Extract the [X, Y] coordinate from the center of the cell holding the provided text.  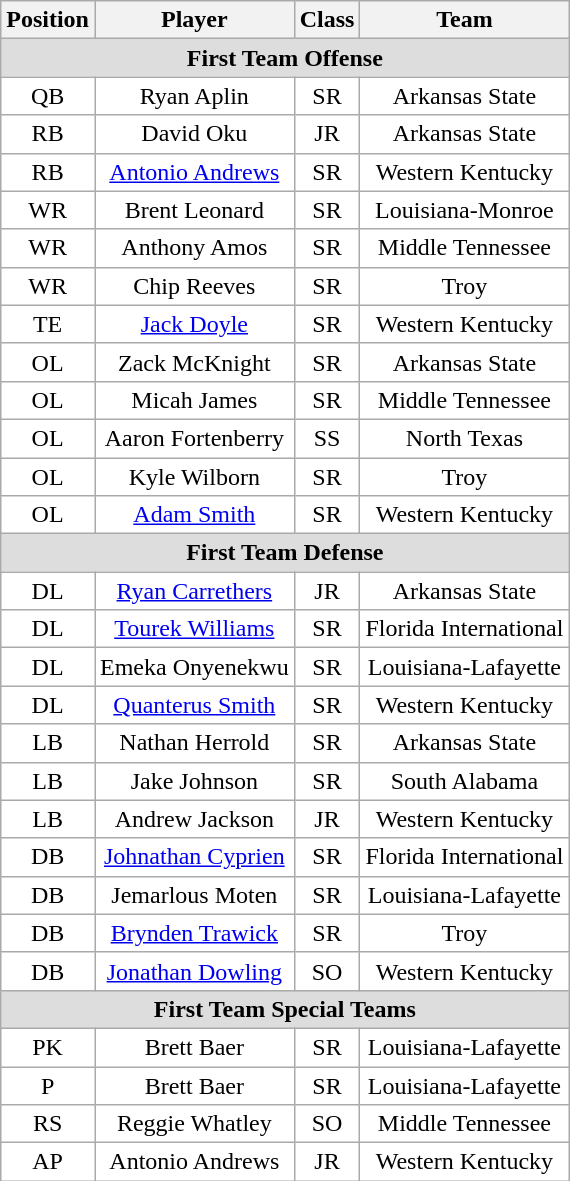
Class [327, 20]
First Team Special Teams [285, 1009]
Anthony Amos [194, 248]
Jack Doyle [194, 324]
Nathan Herrold [194, 743]
Player [194, 20]
North Texas [464, 438]
Jake Johnson [194, 781]
Andrew Jackson [194, 819]
Ryan Carrethers [194, 591]
QB [48, 96]
Reggie Whatley [194, 1124]
TE [48, 324]
Zack McKnight [194, 362]
Kyle Wilborn [194, 477]
First Team Defense [285, 553]
Position [48, 20]
David Oku [194, 134]
First Team Offense [285, 58]
Quanterus Smith [194, 705]
PK [48, 1047]
Aaron Fortenberry [194, 438]
Jemarlous Moten [194, 895]
Micah James [194, 400]
Johnathan Cyprien [194, 857]
P [48, 1085]
Brent Leonard [194, 210]
Brynden Trawick [194, 933]
AP [48, 1162]
Jonathan Dowling [194, 971]
RS [48, 1124]
Emeka Onyenekwu [194, 667]
Adam Smith [194, 515]
Ryan Aplin [194, 96]
Chip Reeves [194, 286]
South Alabama [464, 781]
Louisiana-Monroe [464, 210]
Tourek Williams [194, 629]
Team [464, 20]
SS [327, 438]
